Capture the cell that displays the provided text and extract its (x, y) central coordinate. 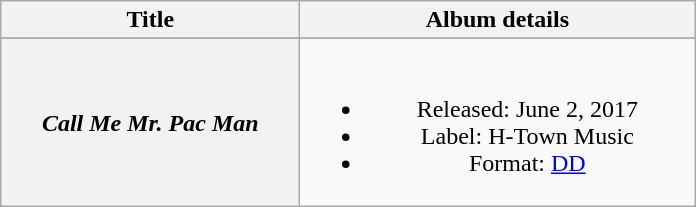
Album details (498, 20)
Call Me Mr. Pac Man (150, 122)
Title (150, 20)
Released: June 2, 2017Label: H-Town MusicFormat: DD (498, 122)
